Search for the cell housing the specified text and yield its (X, Y) center coordinate. 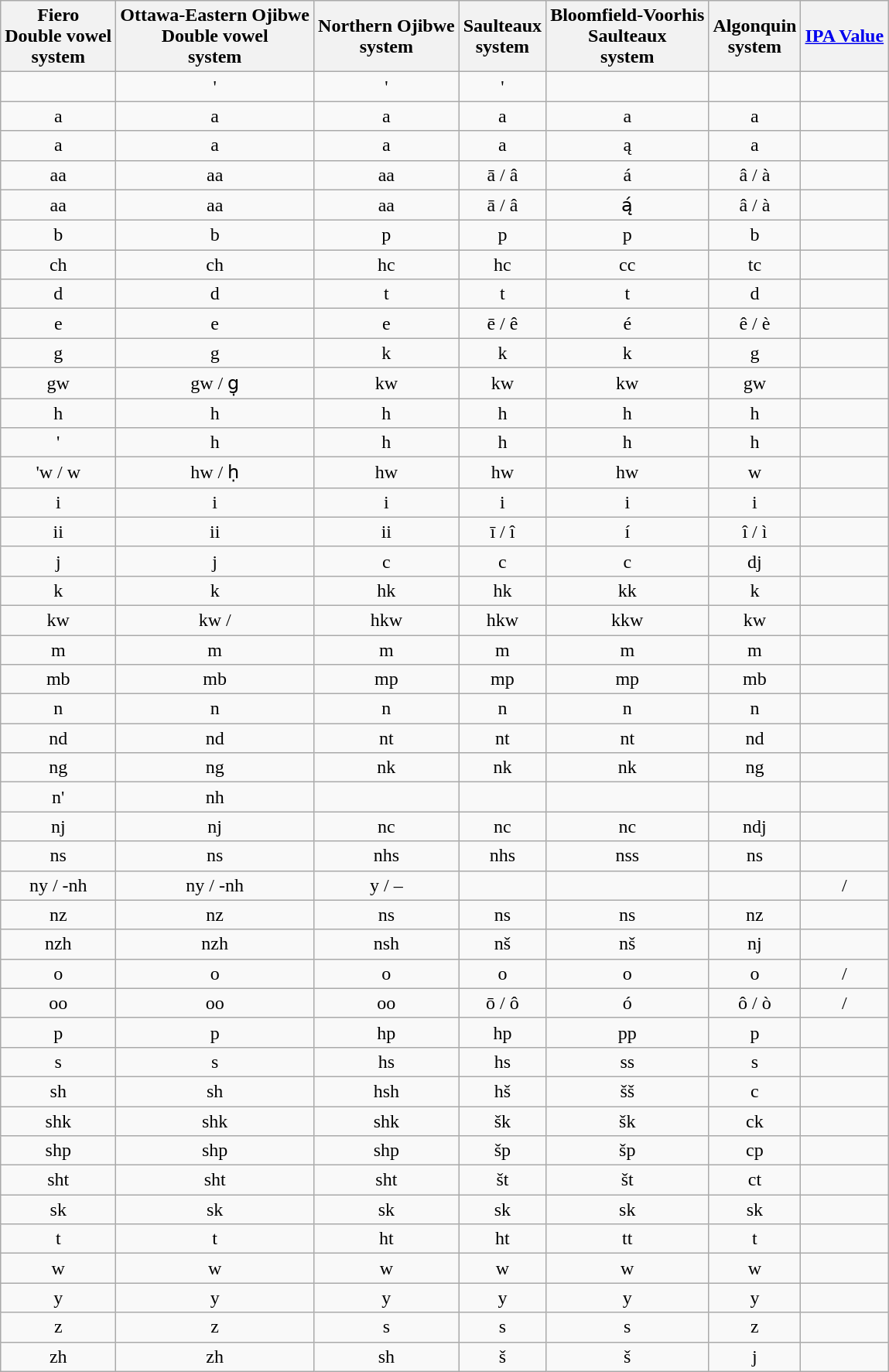
tc (755, 265)
cp (755, 1151)
'w / w (59, 473)
ndj (755, 826)
y / – (387, 885)
tt (627, 1239)
nss (627, 856)
í (627, 532)
Bloomfield-Voorhis Saulteaux system (627, 36)
î / ì (755, 532)
é (627, 323)
nsh (387, 944)
gw / g̣ (215, 383)
cc (627, 265)
Northern Ojibwe system (387, 36)
ą (627, 145)
ss (627, 1062)
ck (755, 1121)
hsh (387, 1091)
kkw (627, 620)
ct (755, 1180)
ą́ (627, 205)
hš (502, 1091)
ī / î (502, 532)
IPA Value (845, 36)
pp (627, 1032)
Ottawa-Eastern Ojibwe Double vowel system (215, 36)
ē / ê (502, 323)
ō / ô (502, 1003)
nh (215, 797)
hw / ḥ (215, 473)
á (627, 175)
n' (59, 797)
ô / ò (755, 1003)
ê / è (755, 323)
dj (755, 561)
ó (627, 1003)
Fiero Double vowel system (59, 36)
kk (627, 590)
šš (627, 1091)
Saulteaux system (502, 36)
Algonquin system (755, 36)
kw / (215, 620)
